Provide the (X, Y) coordinate of the cell's center where the given text is located.  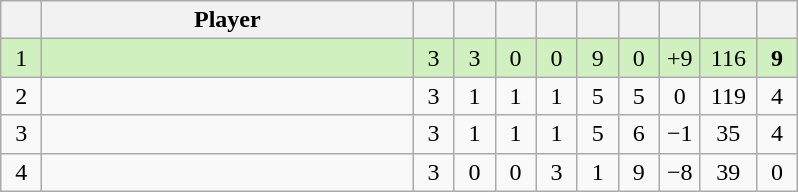
2 (22, 96)
Player (228, 20)
119 (728, 96)
−1 (680, 134)
39 (728, 172)
35 (728, 134)
+9 (680, 58)
−8 (680, 172)
116 (728, 58)
6 (638, 134)
